Extract the (x, y) coordinate from the center of the cell holding the provided text.  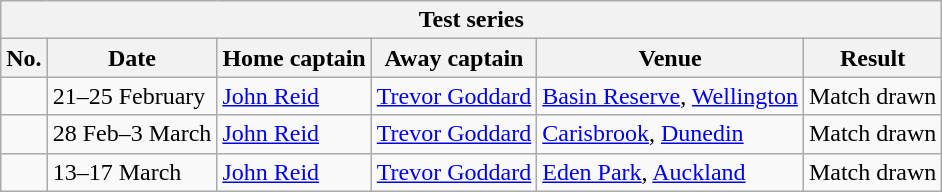
Result (872, 58)
Carisbrook, Dunedin (670, 134)
Home captain (294, 58)
Date (132, 58)
Test series (472, 20)
No. (24, 58)
Eden Park, Auckland (670, 172)
Venue (670, 58)
13–17 March (132, 172)
Away captain (454, 58)
21–25 February (132, 96)
Basin Reserve, Wellington (670, 96)
28 Feb–3 March (132, 134)
